Scan for the cell matching the given text and deliver its (x, y) coordinate at center. 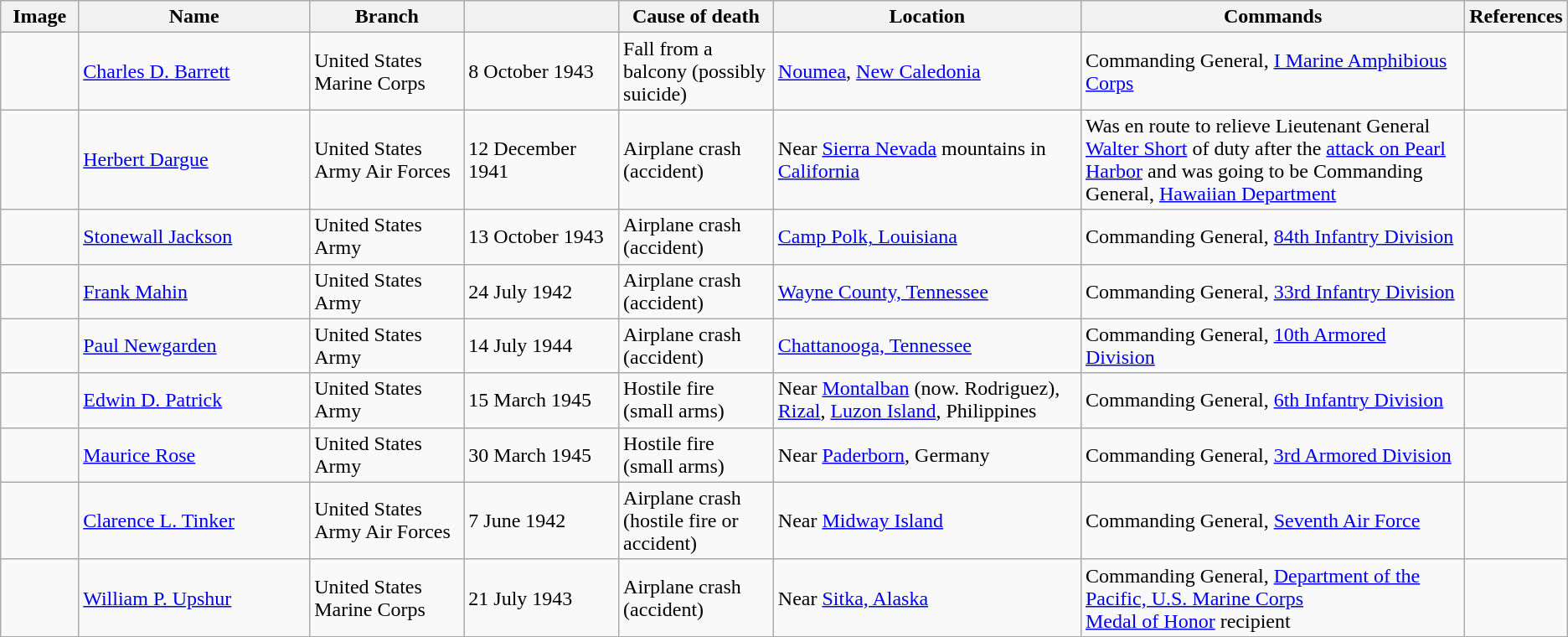
Camp Polk, Louisiana (926, 236)
Near Sitka, Alaska (926, 598)
13 October 1943 (541, 236)
Branch (387, 17)
Commanding General, Department of the Pacific, U.S. Marine CorpsMedal of Honor recipient (1272, 598)
Paul Newgarden (194, 345)
Commanding General, 3rd Armored Division (1272, 454)
Image (40, 17)
24 July 1942 (541, 292)
Near Midway Island (926, 520)
Chattanooga, Tennessee (926, 345)
Near Paderborn, Germany (926, 454)
Commanding General, I Marine Amphibious Corps (1272, 71)
Commanding General, 84th Infantry Division (1272, 236)
Near Sierra Nevada mountains in California (926, 159)
Edwin D. Patrick (194, 401)
14 July 1944 (541, 345)
Fall from a balcony (possibly suicide) (697, 71)
Commanding General, 33rd Infantry Division (1272, 292)
Clarence L. Tinker (194, 520)
Herbert Dargue (194, 159)
12 December 1941 (541, 159)
15 March 1945 (541, 401)
Near Montalban (now. Rodriguez), Rizal, Luzon Island, Philippines (926, 401)
Noumea, New Caledonia (926, 71)
Airplane crash (hostile fire or accident) (697, 520)
Commanding General, 10th Armored Division (1272, 345)
21 July 1943 (541, 598)
Name (194, 17)
Cause of death (697, 17)
Wayne County, Tennessee (926, 292)
References (1516, 17)
Location (926, 17)
30 March 1945 (541, 454)
Commanding General, Seventh Air Force (1272, 520)
Charles D. Barrett (194, 71)
Commands (1272, 17)
Maurice Rose (194, 454)
Commanding General, 6th Infantry Division (1272, 401)
Frank Mahin (194, 292)
Stonewall Jackson (194, 236)
William P. Upshur (194, 598)
7 June 1942 (541, 520)
8 October 1943 (541, 71)
